Scan for the cell matching the given text and deliver its [x, y] coordinate at center. 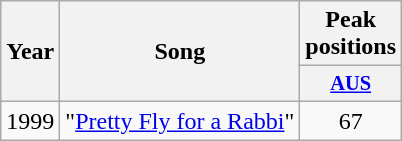
AUS [351, 84]
Peak positions [351, 34]
Song [180, 52]
67 [351, 121]
"Pretty Fly for a Rabbi" [180, 121]
Year [30, 52]
1999 [30, 121]
